From the cell containing the given text, extract its center point as (x, y) coordinate. 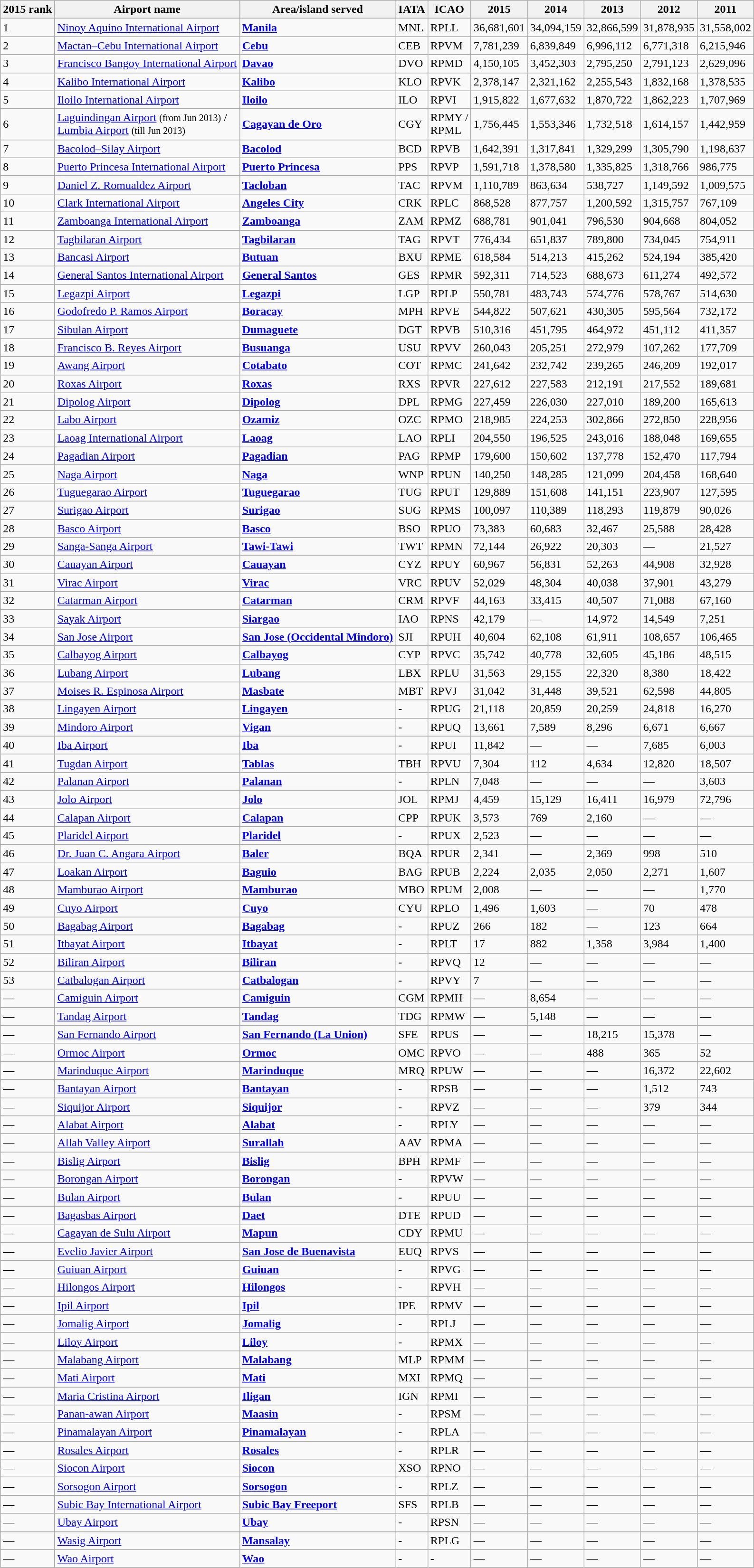
Malabang Airport (147, 1360)
1 (28, 28)
Bagabag (317, 926)
15,378 (669, 1034)
72,144 (499, 547)
Maria Cristina Airport (147, 1396)
LAO (412, 438)
Puerto Princesa International Airport (147, 167)
RPLP (449, 293)
544,822 (499, 312)
272,850 (669, 420)
13 (28, 257)
Biliran Airport (147, 962)
Legazpi Airport (147, 293)
11,842 (499, 745)
483,743 (556, 293)
RPLG (449, 1540)
204,550 (499, 438)
Moises R. Espinosa Airport (147, 691)
RPVI (449, 100)
Bulan Airport (147, 1197)
IGN (412, 1396)
2014 (556, 9)
RPLR (449, 1450)
DVO (412, 64)
Daet (317, 1215)
Tablas (317, 763)
Lubang Airport (147, 673)
Daniel Z. Romualdez Airport (147, 185)
241,642 (499, 366)
2,795,250 (612, 64)
Zamboanga (317, 221)
RPMF (449, 1161)
20 (28, 384)
RPNO (449, 1468)
863,634 (556, 185)
1,591,718 (499, 167)
Ubay (317, 1522)
Kalibo International Airport (147, 82)
Lubang (317, 673)
Wao Airport (147, 1559)
Virac (317, 583)
Sorsogon (317, 1486)
Marinduque Airport (147, 1070)
492,572 (725, 275)
RPUO (449, 529)
Jomalig Airport (147, 1323)
611,274 (669, 275)
137,778 (612, 456)
PAG (412, 456)
47 (28, 872)
ICAO (449, 9)
27 (28, 510)
106,465 (725, 637)
RPVS (449, 1251)
6,215,946 (725, 46)
RPMM (449, 1360)
7,685 (669, 745)
Lingayen (317, 709)
2,523 (499, 836)
Marinduque (317, 1070)
1,110,789 (499, 185)
31 (28, 583)
Palanan (317, 781)
RPMD (449, 64)
RPVQ (449, 962)
ZAM (412, 221)
Tawi-Tawi (317, 547)
Malabang (317, 1360)
6,003 (725, 745)
Ipil Airport (147, 1305)
578,767 (669, 293)
Mati Airport (147, 1378)
14 (28, 275)
Guiuan Airport (147, 1269)
23 (28, 438)
1,149,592 (669, 185)
Itbayat (317, 944)
574,776 (612, 293)
Sanga-Sanga Airport (147, 547)
Tacloban (317, 185)
16,979 (669, 799)
Jolo (317, 799)
RPLN (449, 781)
464,972 (612, 330)
XSO (412, 1468)
148,285 (556, 474)
430,305 (612, 312)
260,043 (499, 348)
Bislig (317, 1161)
2015 (499, 9)
6,771,318 (669, 46)
TAC (412, 185)
Sayak Airport (147, 619)
RPMN (449, 547)
San Jose (Occidental Mindoro) (317, 637)
72,796 (725, 799)
General Santos International Airport (147, 275)
RPVO (449, 1052)
RPUM (449, 890)
General Santos (317, 275)
Pagadian Airport (147, 456)
RPLZ (449, 1486)
Subic Bay Freeport (317, 1504)
RPMZ (449, 221)
35 (28, 655)
272,979 (612, 348)
RPUZ (449, 926)
29 (28, 547)
28,428 (725, 529)
71,088 (669, 601)
1,915,822 (499, 100)
Laguindingan Airport (from Jun 2013) / Lumbia Airport (till Jun 2013) (147, 124)
Kalibo (317, 82)
CPP (412, 817)
Allah Valley Airport (147, 1143)
RPMI (449, 1396)
RPVU (449, 763)
46 (28, 854)
Bacolod–Silay Airport (147, 149)
20,859 (556, 709)
Iloilo International Airport (147, 100)
Bantayan Airport (147, 1088)
San Fernando (La Union) (317, 1034)
WNP (412, 474)
901,041 (556, 221)
1,603 (556, 908)
Tandag Airport (147, 1016)
Manila (317, 28)
Dipolog Airport (147, 402)
1,315,757 (669, 203)
Legazpi (317, 293)
796,530 (612, 221)
31,558,002 (725, 28)
Alabat Airport (147, 1125)
TUG (412, 492)
Ormoc (317, 1052)
32,928 (725, 565)
2,050 (612, 872)
2,255,543 (612, 82)
42 (28, 781)
1,317,841 (556, 149)
Zamboanga International Airport (147, 221)
688,673 (612, 275)
CGM (412, 998)
904,668 (669, 221)
45,186 (669, 655)
Wasig Airport (147, 1540)
44,908 (669, 565)
226,030 (556, 402)
GES (412, 275)
RPUW (449, 1070)
41 (28, 763)
3,603 (725, 781)
16,372 (669, 1070)
RPME (449, 257)
RPMR (449, 275)
228,956 (725, 420)
1,009,575 (725, 185)
Calbayog (317, 655)
Plaridel (317, 836)
21 (28, 402)
RPLU (449, 673)
43,279 (725, 583)
Naga Airport (147, 474)
Angeles City (317, 203)
Roxas Airport (147, 384)
34,094,159 (556, 28)
32,866,599 (612, 28)
877,757 (556, 203)
35,742 (499, 655)
Sibulan Airport (147, 330)
25,588 (669, 529)
Plaridel Airport (147, 836)
1,400 (725, 944)
9 (28, 185)
2,035 (556, 872)
30 (28, 565)
107,262 (669, 348)
2012 (669, 9)
743 (725, 1088)
RPVH (449, 1287)
510 (725, 854)
1,870,722 (612, 100)
31,563 (499, 673)
Ozamiz (317, 420)
223,907 (669, 492)
189,681 (725, 384)
152,470 (669, 456)
Jomalig (317, 1323)
32 (28, 601)
Bislig Airport (147, 1161)
Busuanga (317, 348)
478 (725, 908)
Catbalogan (317, 980)
PPS (412, 167)
112 (556, 763)
1,512 (669, 1088)
Mati (317, 1378)
212,191 (612, 384)
514,213 (556, 257)
RPVG (449, 1269)
Laoag International Airport (147, 438)
RPUX (449, 836)
RPVF (449, 601)
1,496 (499, 908)
61,911 (612, 637)
31,878,935 (669, 28)
Ninoy Aquino International Airport (147, 28)
Mamburao (317, 890)
RPLB (449, 1504)
218,985 (499, 420)
OZC (412, 420)
Area/island served (317, 9)
RPUH (449, 637)
2,321,162 (556, 82)
51 (28, 944)
RPVC (449, 655)
37 (28, 691)
Sorsogon Airport (147, 1486)
RPMH (449, 998)
1,614,157 (669, 124)
RPUQ (449, 727)
40 (28, 745)
Borongan Airport (147, 1179)
San Jose Airport (147, 637)
488 (612, 1052)
RPLJ (449, 1323)
Siocon Airport (147, 1468)
48,515 (725, 655)
MNL (412, 28)
Mactan–Cebu International Airport (147, 46)
7,304 (499, 763)
Liloy (317, 1341)
224,253 (556, 420)
4,459 (499, 799)
1,358 (612, 944)
RPLI (449, 438)
Francisco Bangoy International Airport (147, 64)
RPSB (449, 1088)
RPVZ (449, 1107)
227,583 (556, 384)
43 (28, 799)
1,200,592 (612, 203)
3 (28, 64)
4 (28, 82)
4,634 (612, 763)
179,600 (499, 456)
Siquijor (317, 1107)
Mamburao Airport (147, 890)
123 (669, 926)
48,304 (556, 583)
40,507 (612, 601)
Surallah (317, 1143)
Laoag (317, 438)
RPUS (449, 1034)
Calapan Airport (147, 817)
BQA (412, 854)
7,781,239 (499, 46)
CGY (412, 124)
Godofredo P. Ramos Airport (147, 312)
MBO (412, 890)
34 (28, 637)
1,442,959 (725, 124)
RPMO (449, 420)
Cagayan de Oro (317, 124)
Biliran (317, 962)
732,172 (725, 312)
RPMG (449, 402)
CDY (412, 1233)
100,097 (499, 510)
33 (28, 619)
13,661 (499, 727)
Tuguegarao Airport (147, 492)
Rosales Airport (147, 1450)
776,434 (499, 239)
RPLT (449, 944)
5 (28, 100)
182 (556, 926)
618,584 (499, 257)
Clark International Airport (147, 203)
26,922 (556, 547)
15 (28, 293)
2011 (725, 9)
37,901 (669, 583)
2,224 (499, 872)
JOL (412, 799)
734,045 (669, 239)
688,781 (499, 221)
239,265 (612, 366)
TBH (412, 763)
Ipil (317, 1305)
40,038 (612, 583)
592,311 (499, 275)
Maasin (317, 1414)
Loakan Airport (147, 872)
MPH (412, 312)
Catbalogan Airport (147, 980)
RPUY (449, 565)
8 (28, 167)
50 (28, 926)
RPMC (449, 366)
121,099 (612, 474)
14,549 (669, 619)
1,832,168 (669, 82)
6,667 (725, 727)
28 (28, 529)
Naga (317, 474)
Awang Airport (147, 366)
Camiguin Airport (147, 998)
CYU (412, 908)
44 (28, 817)
2,378,147 (499, 82)
110,389 (556, 510)
40,604 (499, 637)
USU (412, 348)
664 (725, 926)
DGT (412, 330)
RPMJ (449, 799)
31,448 (556, 691)
538,727 (612, 185)
Cauayan Airport (147, 565)
RPLA (449, 1432)
1,677,632 (556, 100)
165,613 (725, 402)
Butuan (317, 257)
196,525 (556, 438)
8,654 (556, 998)
RPNS (449, 619)
29,155 (556, 673)
COT (412, 366)
Cuyo Airport (147, 908)
Francisco B. Reyes Airport (147, 348)
Tagbilaran Airport (147, 239)
Dumaguete (317, 330)
14,972 (612, 619)
151,608 (556, 492)
Siquijor Airport (147, 1107)
RPMP (449, 456)
192,017 (725, 366)
CRM (412, 601)
141,151 (612, 492)
7,251 (725, 619)
Lingayen Airport (147, 709)
10 (28, 203)
1,607 (725, 872)
1,335,825 (612, 167)
26 (28, 492)
CEB (412, 46)
Jolo Airport (147, 799)
52,029 (499, 583)
Siocon (317, 1468)
189,200 (669, 402)
385,420 (725, 257)
42,179 (499, 619)
415,262 (612, 257)
Hilongos Airport (147, 1287)
90,026 (725, 510)
BCD (412, 149)
1,318,766 (669, 167)
Calapan (317, 817)
140,250 (499, 474)
204,458 (669, 474)
227,459 (499, 402)
2,369 (612, 854)
RPVT (449, 239)
MXI (412, 1378)
EUQ (412, 1251)
25 (28, 474)
1,862,223 (669, 100)
Siargao (317, 619)
2 (28, 46)
BPH (412, 1161)
714,523 (556, 275)
8,380 (669, 673)
227,612 (499, 384)
24 (28, 456)
44,163 (499, 601)
MBT (412, 691)
56,831 (556, 565)
188,048 (669, 438)
DTE (412, 1215)
Surigao Airport (147, 510)
39,521 (612, 691)
Tandag (317, 1016)
595,564 (669, 312)
998 (669, 854)
San Fernando Airport (147, 1034)
Hilongos (317, 1287)
CRK (412, 203)
Iba Airport (147, 745)
RPUU (449, 1197)
Mindoro Airport (147, 727)
44,805 (725, 691)
754,911 (725, 239)
Iba (317, 745)
RPMY /RPML (449, 124)
1,378,580 (556, 167)
RPMA (449, 1143)
Davao (317, 64)
LBX (412, 673)
RPSM (449, 1414)
6 (28, 124)
Tuguegarao (317, 492)
651,837 (556, 239)
550,781 (499, 293)
RPUG (449, 709)
SFE (412, 1034)
127,595 (725, 492)
RPUR (449, 854)
Boracay (317, 312)
Dr. Juan C. Angara Airport (147, 854)
227,010 (612, 402)
22 (28, 420)
Liloy Airport (147, 1341)
IATA (412, 9)
RPVR (449, 384)
789,800 (612, 239)
302,866 (612, 420)
Ormoc Airport (147, 1052)
49 (28, 908)
Subic Bay International Airport (147, 1504)
Tagbilaran (317, 239)
Airport name (147, 9)
52,263 (612, 565)
882 (556, 944)
RPVY (449, 980)
Alabat (317, 1125)
232,742 (556, 366)
SFS (412, 1504)
OMC (412, 1052)
RPUB (449, 872)
2013 (612, 9)
451,112 (669, 330)
RPMV (449, 1305)
60,683 (556, 529)
RPLC (449, 203)
MLP (412, 1360)
Camiguin (317, 998)
8,296 (612, 727)
RPMQ (449, 1378)
SJI (412, 637)
22,602 (725, 1070)
6,996,112 (612, 46)
MRQ (412, 1070)
RPMU (449, 1233)
150,602 (556, 456)
6,671 (669, 727)
2,341 (499, 854)
1,707,969 (725, 100)
1,732,518 (612, 124)
507,621 (556, 312)
1,329,299 (612, 149)
411,357 (725, 330)
38 (28, 709)
Evelio Javier Airport (147, 1251)
Iloilo (317, 100)
12,820 (669, 763)
16,411 (612, 799)
767,109 (725, 203)
21,118 (499, 709)
Ubay Airport (147, 1522)
RPVE (449, 312)
DPL (412, 402)
Vigan (317, 727)
70 (669, 908)
1,378,535 (725, 82)
1,553,346 (556, 124)
Rosales (317, 1450)
18,507 (725, 763)
San Jose de Buenavista (317, 1251)
205,251 (556, 348)
Bancasi Airport (147, 257)
36,681,601 (499, 28)
19 (28, 366)
39 (28, 727)
868,528 (499, 203)
11 (28, 221)
32,467 (612, 529)
RPUN (449, 474)
379 (669, 1107)
7,048 (499, 781)
Bagabag Airport (147, 926)
IPE (412, 1305)
18,215 (612, 1034)
Catarman (317, 601)
1,770 (725, 890)
40,778 (556, 655)
RXS (412, 384)
1,756,445 (499, 124)
804,052 (725, 221)
Pinamalayan (317, 1432)
7,589 (556, 727)
RPUK (449, 817)
344 (725, 1107)
365 (669, 1052)
Guiuan (317, 1269)
129,889 (499, 492)
Bacolod (317, 149)
Pinamalayan Airport (147, 1432)
73,383 (499, 529)
BXU (412, 257)
1,642,391 (499, 149)
RPLO (449, 908)
TWT (412, 547)
451,795 (556, 330)
RPVJ (449, 691)
3,452,303 (556, 64)
169,655 (725, 438)
20,259 (612, 709)
RPVK (449, 82)
RPLY (449, 1125)
RPVW (449, 1179)
18 (28, 348)
Iligan (317, 1396)
5,148 (556, 1016)
31,042 (499, 691)
16 (28, 312)
RPSN (449, 1522)
VRC (412, 583)
Mansalay (317, 1540)
CYP (412, 655)
2,271 (669, 872)
Labo Airport (147, 420)
3,984 (669, 944)
CYZ (412, 565)
RPUV (449, 583)
AAV (412, 1143)
Panan-awan Airport (147, 1414)
RPUD (449, 1215)
RPUI (449, 745)
Puerto Princesa (317, 167)
Cebu (317, 46)
67,160 (725, 601)
BAG (412, 872)
Itbayat Airport (147, 944)
Baguio (317, 872)
20,303 (612, 547)
Cuyo (317, 908)
6,839,849 (556, 46)
RPUT (449, 492)
Catarman Airport (147, 601)
TDG (412, 1016)
Mapun (317, 1233)
118,293 (612, 510)
117,794 (725, 456)
62,108 (556, 637)
524,194 (669, 257)
246,209 (669, 366)
Cagayan de Sulu Airport (147, 1233)
LGP (412, 293)
TAG (412, 239)
24,818 (669, 709)
RPMW (449, 1016)
510,316 (499, 330)
Cotabato (317, 366)
Pagadian (317, 456)
2,008 (499, 890)
108,657 (669, 637)
243,016 (612, 438)
168,640 (725, 474)
986,775 (725, 167)
Basco (317, 529)
1,198,637 (725, 149)
177,709 (725, 348)
2015 rank (28, 9)
769 (556, 817)
Bantayan (317, 1088)
Basco Airport (147, 529)
21,527 (725, 547)
217,552 (669, 384)
Dipolog (317, 402)
18,422 (725, 673)
ILO (412, 100)
Bagasbas Airport (147, 1215)
BSO (412, 529)
60,967 (499, 565)
IAO (412, 619)
16,270 (725, 709)
Baler (317, 854)
Cauayan (317, 565)
SUG (412, 510)
2,160 (612, 817)
62,598 (669, 691)
RPVV (449, 348)
Roxas (317, 384)
RPLL (449, 28)
48 (28, 890)
32,605 (612, 655)
4,150,105 (499, 64)
Tugdan Airport (147, 763)
119,879 (669, 510)
266 (499, 926)
RPMX (449, 1341)
15,129 (556, 799)
RPVP (449, 167)
RPMS (449, 510)
Masbate (317, 691)
Virac Airport (147, 583)
33,415 (556, 601)
KLO (412, 82)
3,573 (499, 817)
Borongan (317, 1179)
45 (28, 836)
Surigao (317, 510)
53 (28, 980)
22,320 (612, 673)
1,305,790 (669, 149)
Calbayog Airport (147, 655)
2,629,096 (725, 64)
Bulan (317, 1197)
2,791,123 (669, 64)
36 (28, 673)
Palanan Airport (147, 781)
Wao (317, 1559)
514,630 (725, 293)
